Return the (X, Y) coordinate for the center point of the cell that contains the specified text.  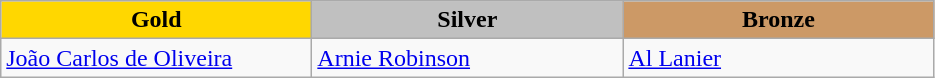
João Carlos de Oliveira (156, 58)
Silver (468, 20)
Bronze (778, 20)
Arnie Robinson (468, 58)
Al Lanier (778, 58)
Gold (156, 20)
